From the cell containing the given text, extract its center point as (x, y) coordinate. 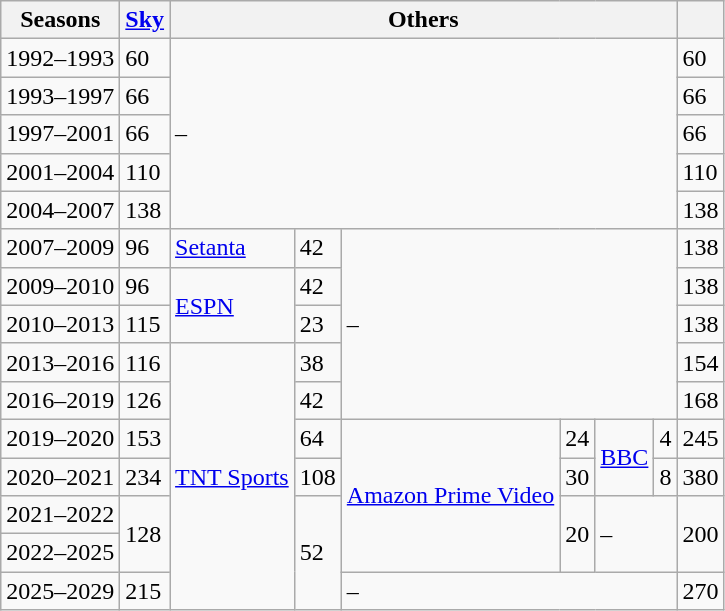
TNT Sports (232, 476)
2025–2029 (60, 591)
30 (578, 477)
2013–2016 (60, 362)
20 (578, 534)
BBC (624, 457)
52 (318, 553)
Sky (145, 20)
ESPN (232, 305)
1992–1993 (60, 58)
2010–2013 (60, 324)
4 (666, 438)
1993–1997 (60, 96)
2019–2020 (60, 438)
234 (145, 477)
1997–2001 (60, 134)
2021–2022 (60, 515)
23 (318, 324)
115 (145, 324)
245 (700, 438)
116 (145, 362)
108 (318, 477)
38 (318, 362)
8 (666, 477)
Others (424, 20)
128 (145, 534)
2009–2010 (60, 286)
380 (700, 477)
2020–2021 (60, 477)
126 (145, 400)
24 (578, 438)
2022–2025 (60, 553)
154 (700, 362)
Seasons (60, 20)
Amazon Prime Video (450, 495)
2016–2019 (60, 400)
153 (145, 438)
200 (700, 534)
168 (700, 400)
2004–2007 (60, 210)
Setanta (232, 248)
2007–2009 (60, 248)
2001–2004 (60, 172)
215 (145, 591)
64 (318, 438)
270 (700, 591)
